Return [x, y] of the center of cell containing provided text 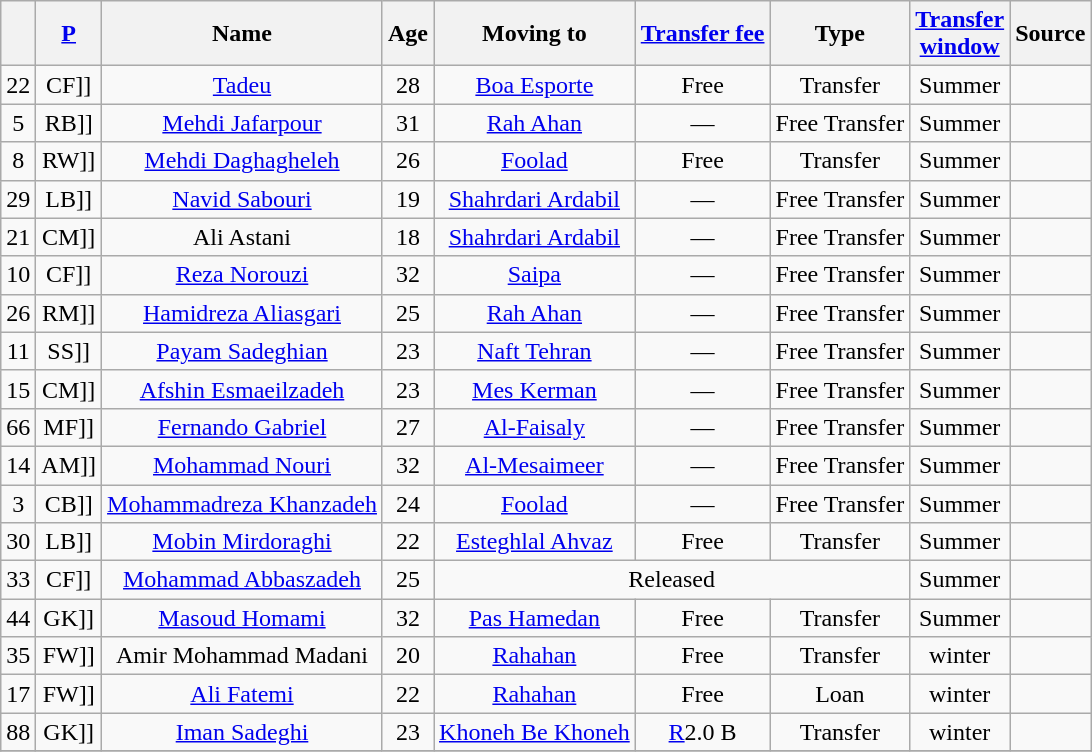
21 [18, 237]
Khoneh Be Khoneh [535, 732]
R2.0 B [702, 732]
28 [408, 85]
Navid Sabouri [242, 199]
Released [672, 580]
8 [18, 161]
Esteghlal Ahvaz [535, 542]
88 [18, 732]
35 [18, 656]
Saipa [535, 275]
Pas Hamedan [535, 618]
33 [18, 580]
Hamidreza Aliasgari [242, 313]
Source [1050, 34]
10 [18, 275]
17 [18, 694]
18 [408, 237]
Ali Astani [242, 237]
20 [408, 656]
Mohammad Nouri [242, 465]
Type [840, 34]
24 [408, 503]
27 [408, 427]
Al-Faisaly [535, 427]
Mobin Mirdoraghi [242, 542]
29 [18, 199]
30 [18, 542]
Mes Kerman [535, 389]
Mehdi Jafarpour [242, 123]
Masoud Homami [242, 618]
Fernando Gabriel [242, 427]
SS]] [69, 351]
Mohammad Abbaszadeh [242, 580]
Afshin Esmaeilzadeh [242, 389]
CB]] [69, 503]
15 [18, 389]
66 [18, 427]
Loan [840, 694]
Iman Sadeghi [242, 732]
44 [18, 618]
RM]] [69, 313]
14 [18, 465]
Transfer fee [702, 34]
Transferwindow [960, 34]
3 [18, 503]
Mohammadreza Khanzadeh [242, 503]
31 [408, 123]
MF]] [69, 427]
RB]] [69, 123]
11 [18, 351]
Boa Esporte [535, 85]
Reza Norouzi [242, 275]
AM]] [69, 465]
Amir Mohammad Madani [242, 656]
P [69, 34]
Moving to [535, 34]
5 [18, 123]
Name [242, 34]
Al-Mesaimeer [535, 465]
Age [408, 34]
19 [408, 199]
Tadeu [242, 85]
Payam Sadeghian [242, 351]
Naft Tehran [535, 351]
Ali Fatemi [242, 694]
RW]] [69, 161]
Mehdi Daghagheleh [242, 161]
